Pinpoint the cell where the given text exists, returning its [X, Y] midpoint coordinate. 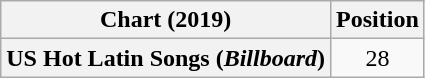
28 [378, 58]
Chart (2019) [166, 20]
Position [378, 20]
US Hot Latin Songs (Billboard) [166, 58]
